Extract the [X, Y] coordinate from the center of the cell holding the provided text.  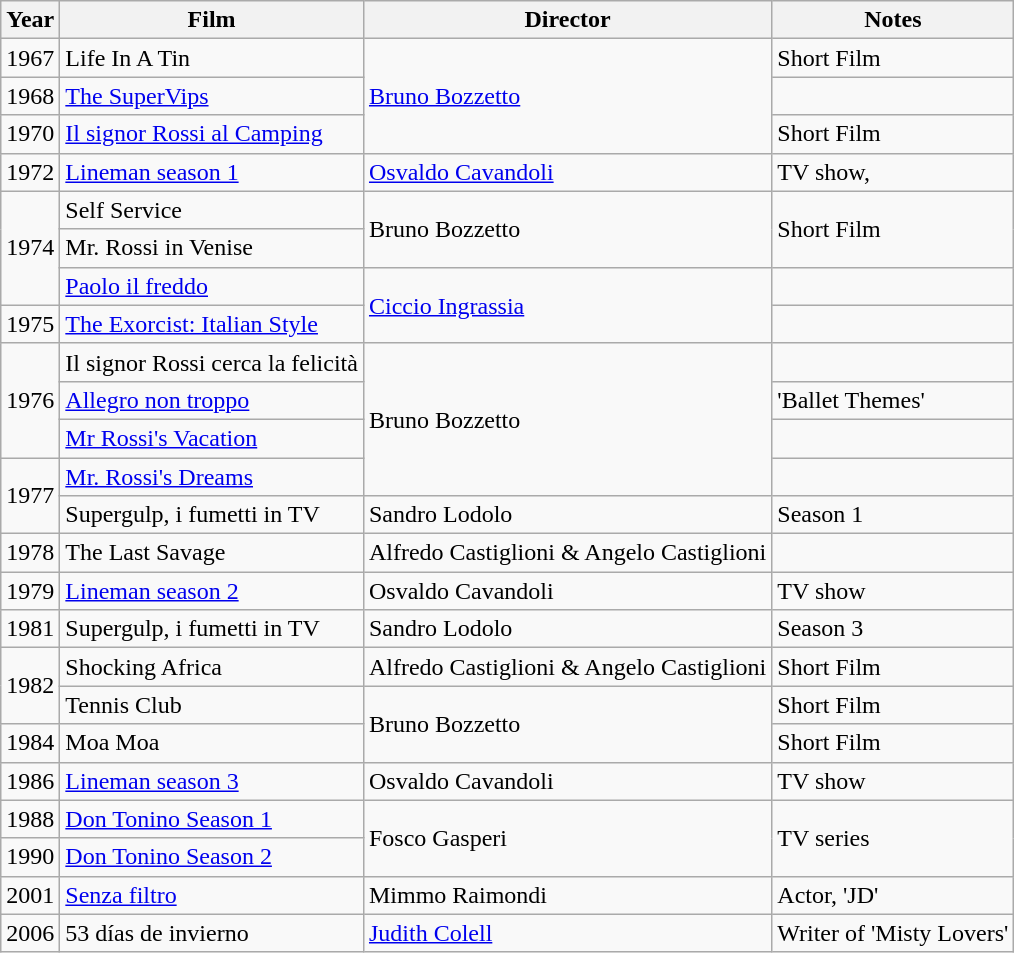
1970 [30, 134]
1982 [30, 686]
Tennis Club [212, 705]
1967 [30, 58]
53 días de invierno [212, 933]
Season 3 [893, 629]
1974 [30, 248]
Senza filtro [212, 895]
Mimmo Raimondi [567, 895]
2006 [30, 933]
Actor, 'JD' [893, 895]
Allegro non troppo [212, 400]
2001 [30, 895]
Shocking Africa [212, 667]
TV series [893, 838]
1972 [30, 172]
The SuperVips [212, 96]
TV show, [893, 172]
Director [567, 20]
1981 [30, 629]
Moa Moa [212, 743]
'Ballet Themes' [893, 400]
Mr. Rossi in Venise [212, 248]
Il signor Rossi cerca la felicità [212, 362]
Self Service [212, 210]
1984 [30, 743]
Don Tonino Season 1 [212, 819]
Fosco Gasperi [567, 838]
1977 [30, 496]
Il signor Rossi al Camping [212, 134]
1986 [30, 781]
1988 [30, 819]
Life In A Tin [212, 58]
The Exorcist: Italian Style [212, 324]
1990 [30, 857]
1978 [30, 553]
1979 [30, 591]
Mr. Rossi's Dreams [212, 477]
1975 [30, 324]
Season 1 [893, 515]
Lineman season 2 [212, 591]
1968 [30, 96]
Year [30, 20]
1976 [30, 400]
Don Tonino Season 2 [212, 857]
Ciccio Ingrassia [567, 305]
Lineman season 1 [212, 172]
Film [212, 20]
Mr Rossi's Vacation [212, 438]
Paolo il freddo [212, 286]
Lineman season 3 [212, 781]
Notes [893, 20]
Writer of 'Misty Lovers' [893, 933]
The Last Savage [212, 553]
Judith Colell [567, 933]
